Extract the [X, Y] coordinate from the center of the cell holding the provided text.  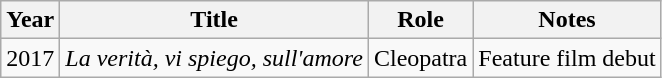
2017 [30, 58]
Cleopatra [420, 58]
Role [420, 20]
Notes [567, 20]
La verità, vi spiego, sull'amore [214, 58]
Title [214, 20]
Year [30, 20]
Feature film debut [567, 58]
